For the text-containing cell, return its midpoint in [X, Y] coordinate format. 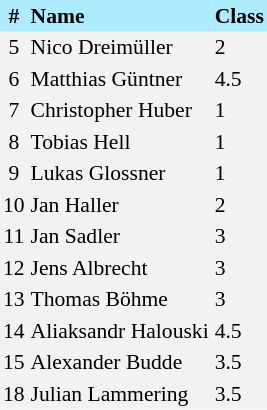
Thomas Böhme [120, 300]
Jens Albrecht [120, 268]
8 [14, 142]
6 [14, 79]
Aliaksandr Halouski [120, 331]
Jan Haller [120, 205]
# [14, 16]
7 [14, 110]
Tobias Hell [120, 142]
12 [14, 268]
Matthias Güntner [120, 79]
10 [14, 205]
5 [14, 48]
Name [120, 16]
14 [14, 331]
Lukas Glossner [120, 174]
Jan Sadler [120, 236]
18 [14, 394]
Alexander Budde [120, 362]
Nico Dreimüller [120, 48]
Christopher Huber [120, 110]
13 [14, 300]
9 [14, 174]
Julian Lammering [120, 394]
15 [14, 362]
11 [14, 236]
Class [240, 16]
